Return (X, Y) of the center of cell containing provided text 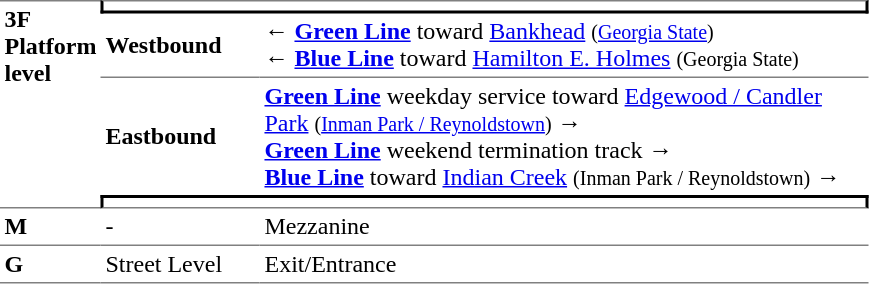
Exit/Entrance (564, 265)
Westbound (180, 46)
G (50, 265)
Eastbound (180, 136)
Street Level (180, 265)
M (50, 227)
← Green Line toward Bankhead (Georgia State)← Blue Line toward Hamilton E. Holmes (Georgia State) (564, 46)
3FPlatform level (50, 104)
Mezzanine (564, 227)
- (180, 227)
